Search for the cell housing the specified text and yield its (x, y) center coordinate. 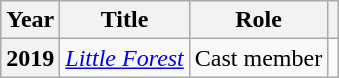
2019 (30, 58)
Cast member (258, 58)
Year (30, 20)
Role (258, 20)
Title (125, 20)
Little Forest (125, 58)
